Extract the (X, Y) coordinate from the center of the cell holding the provided text.  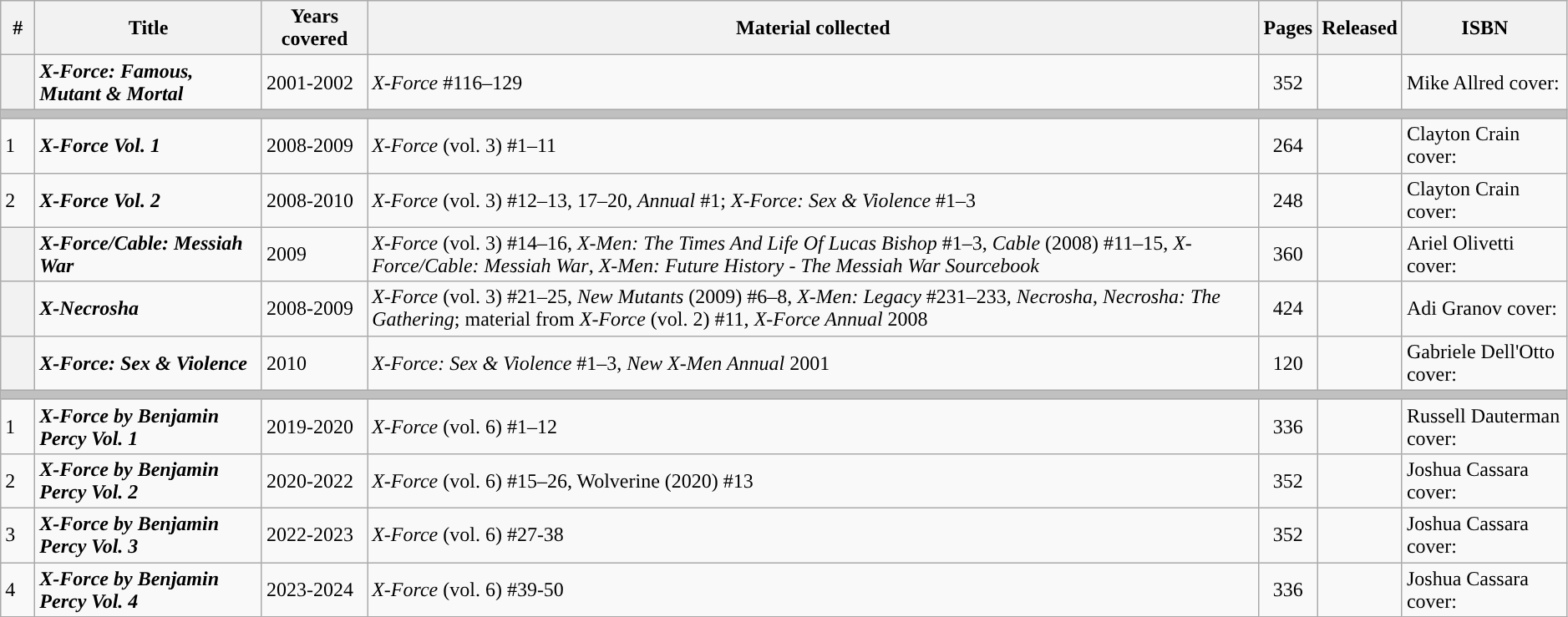
Russell Dauterman cover: (1484, 426)
2008-2010 (314, 200)
X-Necrosha (149, 309)
X-Force Vol. 2 (149, 200)
4 (18, 589)
2001-2002 (314, 82)
360 (1288, 254)
Gabriele Dell'Otto cover: (1484, 362)
Title (149, 28)
120 (1288, 362)
2023-2024 (314, 589)
Released (1360, 28)
X-Force (vol. 6) #15–26, Wolverine (2020) #13 (814, 481)
X-Force by Benjamin Percy Vol. 3 (149, 534)
2022-2023 (314, 534)
Ariel Olivetti cover: (1484, 254)
2019-2020 (314, 426)
# (18, 28)
X-Force: Famous, Mutant & Mortal (149, 82)
Mike Allred cover: (1484, 82)
X-Force (vol. 6) #27-38 (814, 534)
Years covered (314, 28)
2020-2022 (314, 481)
X-Force: Sex & Violence (149, 362)
248 (1288, 200)
X-Force #116–129 (814, 82)
X-Force (vol. 6) #39-50 (814, 589)
3 (18, 534)
Material collected (814, 28)
X-Force by Benjamin Percy Vol. 1 (149, 426)
X-Force Vol. 1 (149, 145)
X-Force: Sex & Violence #1–3, New X-Men Annual 2001 (814, 362)
X-Force (vol. 6) #1–12 (814, 426)
Pages (1288, 28)
Adi Granov cover: (1484, 309)
X-Force by Benjamin Percy Vol. 4 (149, 589)
X-Force (vol. 3) #1–11 (814, 145)
424 (1288, 309)
X-Force (vol. 3) #12–13, 17–20, Annual #1; X-Force: Sex & Violence #1–3 (814, 200)
X-Force/Cable: Messiah War (149, 254)
ISBN (1484, 28)
264 (1288, 145)
X-Force by Benjamin Percy Vol. 2 (149, 481)
2009 (314, 254)
2010 (314, 362)
